Identify which cell holds the provided text, then report its [X, Y] central coordinate. 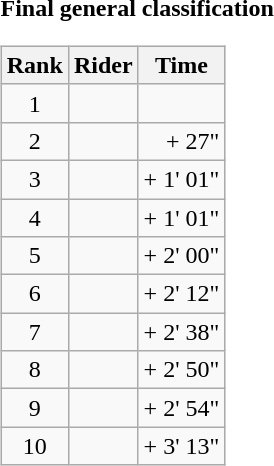
+ 2' 50" [182, 370]
+ 2' 00" [182, 256]
10 [34, 446]
4 [34, 217]
1 [34, 103]
+ 2' 12" [182, 294]
9 [34, 408]
+ 3' 13" [182, 446]
Rider [103, 65]
2 [34, 141]
3 [34, 179]
Rank [34, 65]
6 [34, 294]
Time [182, 65]
7 [34, 332]
+ 2' 38" [182, 332]
5 [34, 256]
+ 2' 54" [182, 408]
8 [34, 370]
+ 27" [182, 141]
